Locate the cell with the specified text and output its (X, Y) center coordinate. 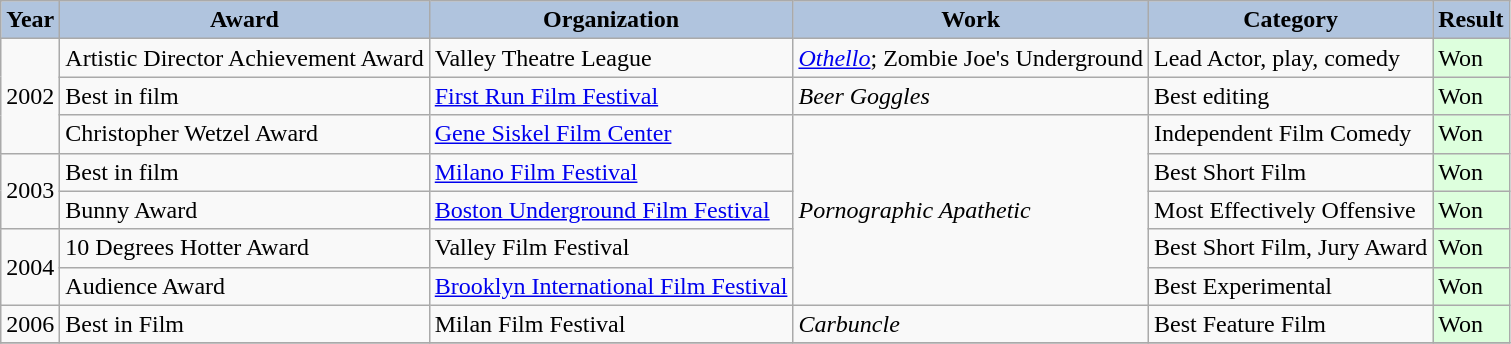
2003 (30, 191)
Organization (611, 20)
Brooklyn International Film Festival (611, 286)
Othello; Zombie Joe's Underground (971, 58)
Best in Film (244, 324)
Valley Film Festival (611, 248)
First Run Film Festival (611, 96)
Result (1471, 20)
Best Experimental (1291, 286)
Artistic Director Achievement Award (244, 58)
Boston Underground Film Festival (611, 210)
Carbuncle (971, 324)
2002 (30, 96)
2006 (30, 324)
Best Short Film, Jury Award (1291, 248)
Independent Film Comedy (1291, 134)
Best Short Film (1291, 172)
Best Feature Film (1291, 324)
10 Degrees Hotter Award (244, 248)
Milan Film Festival (611, 324)
Bunny Award (244, 210)
Valley Theatre League (611, 58)
Work (971, 20)
Milano Film Festival (611, 172)
Most Effectively Offensive (1291, 210)
Christopher Wetzel Award (244, 134)
Audience Award (244, 286)
Lead Actor, play, comedy (1291, 58)
Best editing (1291, 96)
Year (30, 20)
Pornographic Apathetic (971, 210)
2004 (30, 267)
Category (1291, 20)
Award (244, 20)
Gene Siskel Film Center (611, 134)
Beer Goggles (971, 96)
